Find where the given text appears and provide that cell's center as (x, y) coordinate. 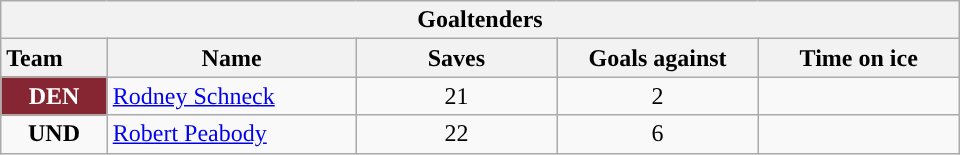
DEN (54, 96)
2 (658, 96)
UND (54, 134)
6 (658, 134)
Goals against (658, 58)
Name (232, 58)
Time on ice (858, 58)
22 (456, 134)
Robert Peabody (232, 134)
Rodney Schneck (232, 96)
Goaltenders (480, 20)
Saves (456, 58)
Team (54, 58)
21 (456, 96)
